Output the (x, y) coordinate of the center of the cell containing the given text.  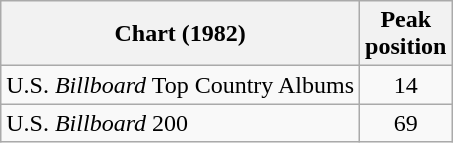
U.S. Billboard 200 (180, 123)
U.S. Billboard Top Country Albums (180, 85)
14 (406, 85)
69 (406, 123)
Peakposition (406, 34)
Chart (1982) (180, 34)
